Detect which cell encompasses the target text, then output its (X, Y) center coordinate. 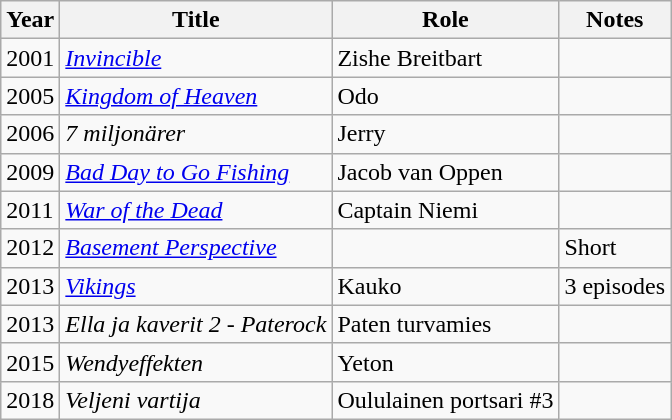
Kauko (446, 286)
2009 (30, 172)
Odo (446, 96)
2001 (30, 58)
Oululainen portsari #3 (446, 400)
Jerry (446, 134)
War of the Dead (196, 210)
Jacob van Oppen (446, 172)
2018 (30, 400)
2005 (30, 96)
Title (196, 20)
Bad Day to Go Fishing (196, 172)
3 episodes (615, 286)
2011 (30, 210)
Year (30, 20)
2006 (30, 134)
Kingdom of Heaven (196, 96)
Captain Niemi (446, 210)
Wendyeffekten (196, 362)
Zishe Breitbart (446, 58)
Basement Perspective (196, 248)
Role (446, 20)
2015 (30, 362)
7 miljonärer (196, 134)
Yeton (446, 362)
Paten turvamies (446, 324)
Invincible (196, 58)
Veljeni vartija (196, 400)
Ella ja kaverit 2 - Paterock (196, 324)
Short (615, 248)
Vikings (196, 286)
2012 (30, 248)
Notes (615, 20)
